Pinpoint the cell where the given text exists, returning its [x, y] midpoint coordinate. 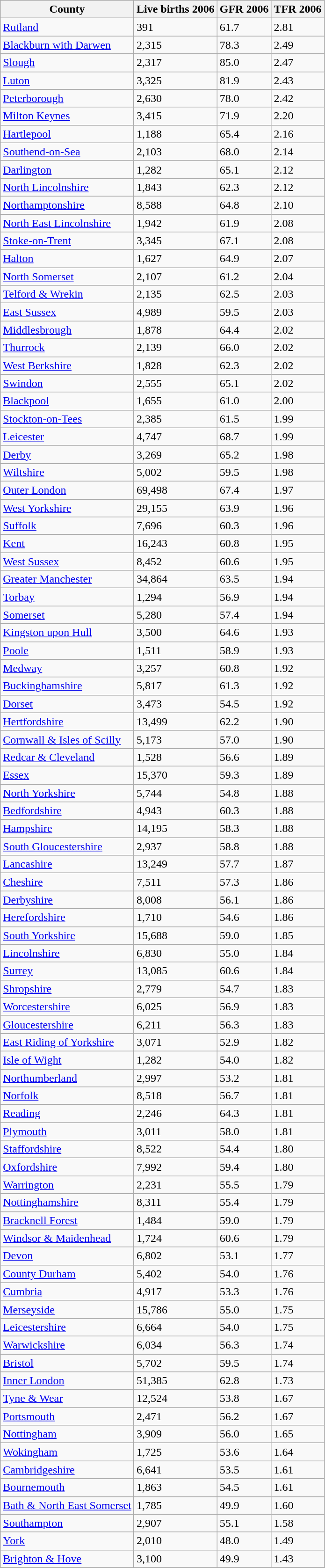
Isle of Wight [67, 1060]
Herefordshire [67, 918]
Suffolk [67, 526]
53.5 [244, 1470]
69,498 [175, 490]
4,989 [175, 312]
1,785 [175, 1505]
1.77 [297, 1256]
South Yorkshire [67, 935]
1.65 [297, 1434]
2,630 [175, 98]
Torbay [67, 597]
58.3 [244, 829]
Bournemouth [67, 1488]
7,511 [175, 882]
56.7 [244, 1096]
5,702 [175, 1363]
61.7 [244, 27]
3,071 [175, 1042]
6,830 [175, 953]
Derby [67, 454]
63.5 [244, 579]
Plymouth [67, 1131]
Kingston upon Hull [67, 633]
8,588 [175, 205]
Shropshire [67, 989]
West Sussex [67, 562]
53.3 [244, 1291]
Lincolnshire [67, 953]
Somerset [67, 615]
Buckinghamshire [67, 686]
1.73 [297, 1381]
Swindon [67, 383]
2,139 [175, 348]
Stoke-on-Trent [67, 241]
1,484 [175, 1220]
2,997 [175, 1078]
Cheshire [67, 882]
Thurrock [67, 348]
Inner London [67, 1381]
7,696 [175, 526]
4,917 [175, 1291]
North Lincolnshire [67, 187]
Darlington [67, 169]
85.0 [244, 63]
Halton [67, 259]
2.10 [297, 205]
2,103 [175, 152]
2,010 [175, 1541]
GFR 2006 [244, 9]
6,034 [175, 1345]
1,710 [175, 918]
67.1 [244, 241]
6,802 [175, 1256]
Portsmouth [67, 1416]
North Yorkshire [67, 793]
1.49 [297, 1541]
Greater Manchester [67, 579]
68.7 [244, 437]
53.8 [244, 1399]
South Gloucestershire [67, 846]
Cambridgeshire [67, 1470]
Hartlepool [67, 134]
Stockton-on-Tees [67, 419]
2,107 [175, 277]
2.20 [297, 116]
53.1 [244, 1256]
Bath & North East Somerset [67, 1505]
5,002 [175, 472]
Peterborough [67, 98]
West Berkshire [67, 365]
57.7 [244, 864]
51,385 [175, 1381]
6,664 [175, 1327]
5,173 [175, 739]
Dorset [67, 704]
Leicester [67, 437]
TFR 2006 [297, 9]
1,294 [175, 597]
Redcar & Cleveland [67, 757]
59.3 [244, 775]
1.85 [297, 935]
3,415 [175, 116]
Wokingham [67, 1452]
Hertfordshire [67, 722]
Leicestershire [67, 1327]
61.5 [244, 419]
1,511 [175, 650]
Lancashire [67, 864]
14,195 [175, 829]
4,943 [175, 811]
Surrey [67, 971]
58.9 [244, 650]
Outer London [67, 490]
Gloucestershire [67, 1024]
2.07 [297, 259]
2.04 [297, 277]
55.5 [244, 1185]
Bracknell Forest [67, 1220]
61.2 [244, 277]
65.4 [244, 134]
78.3 [244, 45]
Bedfordshire [67, 811]
Poole [67, 650]
Live births 2006 [175, 9]
55.4 [244, 1203]
1,627 [175, 259]
Luton [67, 80]
3,257 [175, 668]
1,843 [175, 187]
66.0 [244, 348]
15,786 [175, 1309]
68.0 [244, 152]
Slough [67, 63]
2.00 [297, 401]
8,452 [175, 562]
Southend-on-Sea [67, 152]
64.4 [244, 330]
2,135 [175, 294]
Merseyside [67, 1309]
Wiltshire [67, 472]
1.64 [297, 1452]
1.87 [297, 864]
2,317 [175, 63]
2.16 [297, 134]
Derbyshire [67, 900]
Rutland [67, 27]
Telford & Wrekin [67, 294]
56.2 [244, 1416]
71.9 [244, 116]
64.9 [244, 259]
1,863 [175, 1488]
3,269 [175, 454]
Northamptonshire [67, 205]
2,907 [175, 1523]
North East Lincolnshire [67, 223]
3,473 [175, 704]
Staffordshire [67, 1149]
Nottinghamshire [67, 1203]
Warwickshire [67, 1345]
15,370 [175, 775]
56.1 [244, 900]
East Sussex [67, 312]
1,725 [175, 1452]
15,688 [175, 935]
Essex [67, 775]
63.9 [244, 508]
81.9 [244, 80]
Northumberland [67, 1078]
34,864 [175, 579]
2,555 [175, 383]
2.42 [297, 98]
56.0 [244, 1434]
Hampshire [67, 829]
5,402 [175, 1274]
8,311 [175, 1203]
54.8 [244, 793]
Middlesbrough [67, 330]
6,211 [175, 1024]
67.4 [244, 490]
Oxfordshire [67, 1167]
59.4 [244, 1167]
North Somerset [67, 277]
1.97 [297, 490]
Warrington [67, 1185]
Devon [67, 1256]
62.2 [244, 722]
5,744 [175, 793]
57.4 [244, 615]
57.0 [244, 739]
52.9 [244, 1042]
64.3 [244, 1114]
53.6 [244, 1452]
61.0 [244, 401]
56.6 [244, 757]
54.4 [244, 1149]
Blackpool [67, 401]
Cornwall & Isles of Scilly [67, 739]
3,500 [175, 633]
Windsor & Maidenhead [67, 1238]
13,085 [175, 971]
12,524 [175, 1399]
County [67, 9]
3,909 [175, 1434]
Norfolk [67, 1096]
1,655 [175, 401]
53.2 [244, 1078]
55.1 [244, 1523]
16,243 [175, 544]
78.0 [244, 98]
4,747 [175, 437]
Kent [67, 544]
2,937 [175, 846]
1,942 [175, 223]
48.0 [244, 1541]
5,817 [175, 686]
Worcestershire [67, 1006]
Nottingham [67, 1434]
8,518 [175, 1096]
1.58 [297, 1523]
8,522 [175, 1149]
2.14 [297, 152]
13,249 [175, 864]
6,641 [175, 1470]
62.8 [244, 1381]
Medway [67, 668]
York [67, 1541]
1.60 [297, 1505]
1,528 [175, 757]
2.47 [297, 63]
58.0 [244, 1131]
2,246 [175, 1114]
64.6 [244, 633]
65.2 [244, 454]
Southampton [67, 1523]
1,188 [175, 134]
2,779 [175, 989]
1.43 [297, 1559]
Milton Keynes [67, 116]
61.9 [244, 223]
6,025 [175, 1006]
54.6 [244, 918]
2.49 [297, 45]
Cumbria [67, 1291]
64.8 [244, 205]
3,100 [175, 1559]
1,828 [175, 365]
East Riding of Yorkshire [67, 1042]
2,231 [175, 1185]
1,878 [175, 330]
3,345 [175, 241]
Brighton & Hove [67, 1559]
County Durham [67, 1274]
West Yorkshire [67, 508]
Reading [67, 1114]
Blackburn with Darwen [67, 45]
3,325 [175, 80]
2.81 [297, 27]
2.43 [297, 80]
13,499 [175, 722]
54.7 [244, 989]
62.5 [244, 294]
61.3 [244, 686]
2,471 [175, 1416]
29,155 [175, 508]
1,724 [175, 1238]
8,008 [175, 900]
Bristol [67, 1363]
57.3 [244, 882]
7,992 [175, 1167]
Tyne & Wear [67, 1399]
2,315 [175, 45]
391 [175, 27]
58.8 [244, 846]
3,011 [175, 1131]
5,280 [175, 615]
2,385 [175, 419]
